Pinpoint the cell where the given text exists, returning its (x, y) midpoint coordinate. 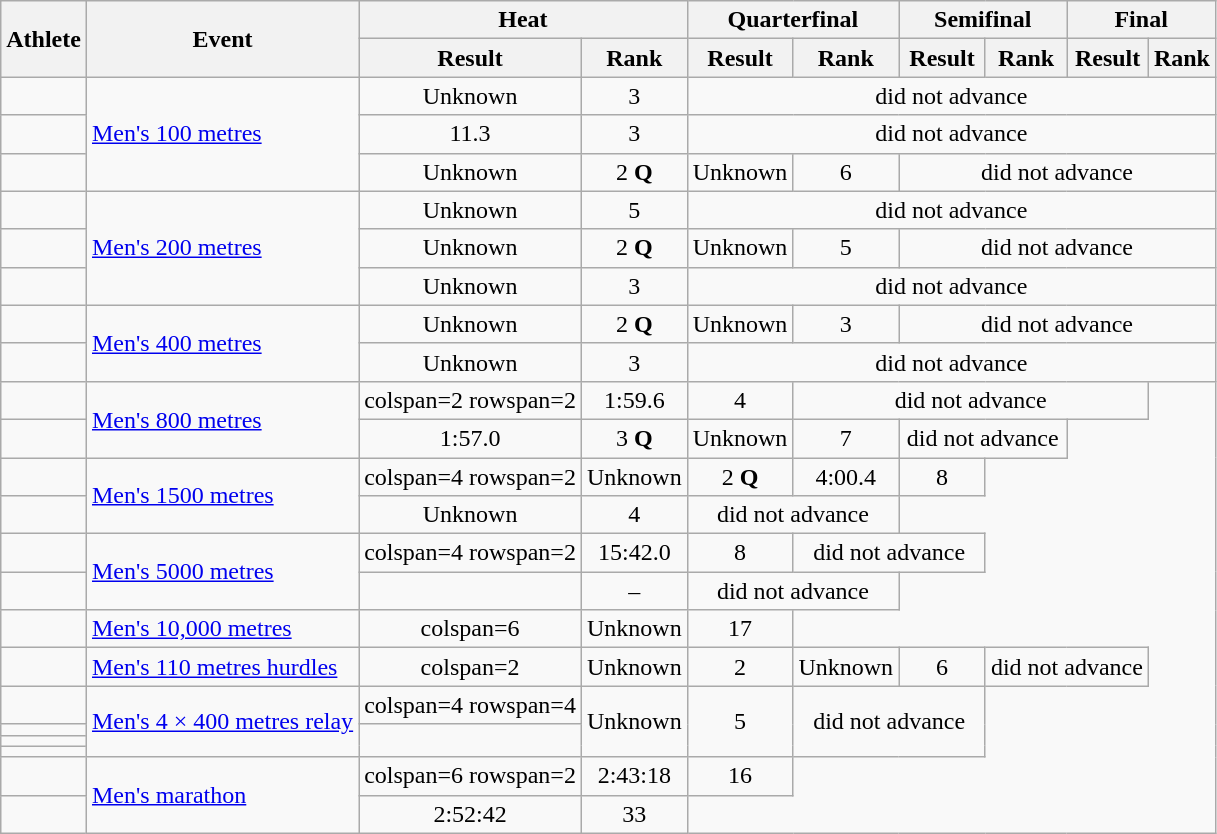
2 (740, 667)
Quarterfinal (792, 20)
Men's 200 metres (222, 248)
Heat (523, 20)
colspan=4 rowspan=4 (470, 705)
– (634, 591)
2:52:42 (470, 814)
colspan=2 (470, 667)
colspan=6 (470, 629)
Men's 400 metres (222, 343)
3 Q (634, 438)
4:00.4 (846, 477)
Men's 4 × 400 metres relay (222, 722)
1:59.6 (634, 400)
Semifinal (983, 20)
2:43:18 (634, 776)
Men's marathon (222, 795)
Men's 100 metres (222, 134)
33 (634, 814)
Men's 5000 metres (222, 572)
1:57.0 (470, 438)
Event (222, 39)
16 (740, 776)
colspan=6 rowspan=2 (470, 776)
Men's 1500 metres (222, 496)
Final (1142, 20)
11.3 (470, 134)
15:42.0 (634, 553)
17 (740, 629)
Men's 800 metres (222, 419)
colspan=2 rowspan=2 (470, 400)
Men's 10,000 metres (222, 629)
7 (846, 438)
Athlete (44, 39)
Men's 110 metres hurdles (222, 667)
